Find where the given text appears and provide that cell's center as [X, Y] coordinate. 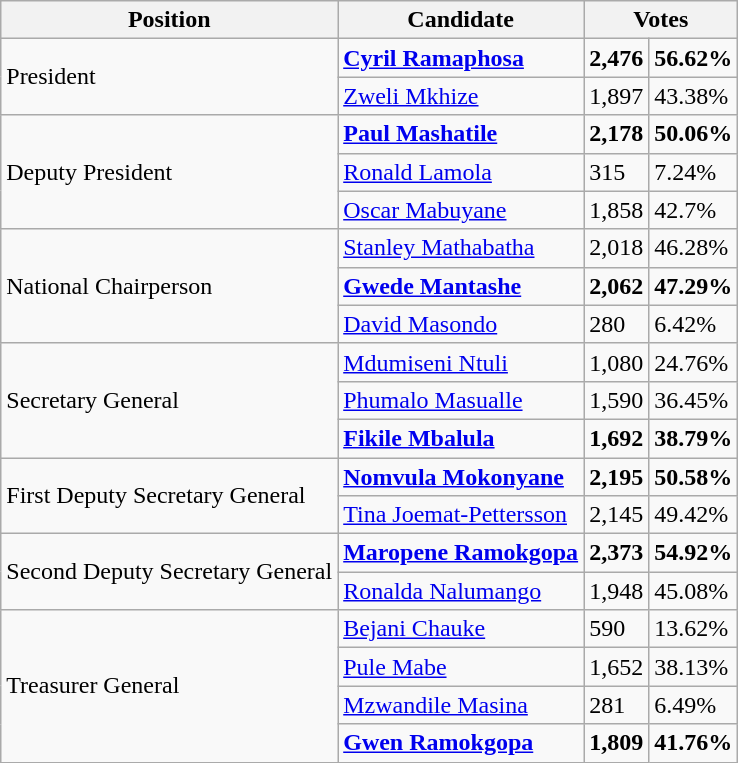
Mzwandile Masina [461, 705]
1,652 [616, 667]
38.13% [694, 667]
38.79% [694, 438]
43.38% [694, 96]
281 [616, 705]
13.62% [694, 629]
50.58% [694, 477]
1,590 [616, 400]
6.42% [694, 324]
2,018 [616, 248]
46.28% [694, 248]
1,948 [616, 591]
1,858 [616, 210]
Ronalda Nalumango [461, 591]
280 [616, 324]
David Masondo [461, 324]
Second Deputy Secretary General [170, 572]
Gwen Ramokgopa [461, 743]
42.7% [694, 210]
6.49% [694, 705]
Zweli Mkhize [461, 96]
Pule Mabe [461, 667]
1,809 [616, 743]
Position [170, 20]
2,062 [616, 286]
Treasurer General [170, 686]
National Chairperson [170, 286]
2,178 [616, 134]
315 [616, 172]
45.08% [694, 591]
Votes [661, 20]
Fikile Mbalula [461, 438]
First Deputy Secretary General [170, 496]
Gwede Mantashe [461, 286]
1,692 [616, 438]
2,373 [616, 553]
Deputy President [170, 172]
Tina Joemat-Pettersson [461, 515]
47.29% [694, 286]
Phumalo Masualle [461, 400]
Nomvula Mokonyane [461, 477]
President [170, 77]
36.45% [694, 400]
1,897 [616, 96]
Maropene Ramokgopa [461, 553]
24.76% [694, 362]
590 [616, 629]
2,145 [616, 515]
Mdumiseni Ntuli [461, 362]
7.24% [694, 172]
Candidate [461, 20]
Cyril Ramaphosa [461, 58]
54.92% [694, 553]
41.76% [694, 743]
Bejani Chauke [461, 629]
56.62% [694, 58]
Paul Mashatile [461, 134]
50.06% [694, 134]
2,195 [616, 477]
2,476 [616, 58]
49.42% [694, 515]
Stanley Mathabatha [461, 248]
Secretary General [170, 400]
Oscar Mabuyane [461, 210]
1,080 [616, 362]
Ronald Lamola [461, 172]
